Identify which cell holds the provided text, then report its (x, y) central coordinate. 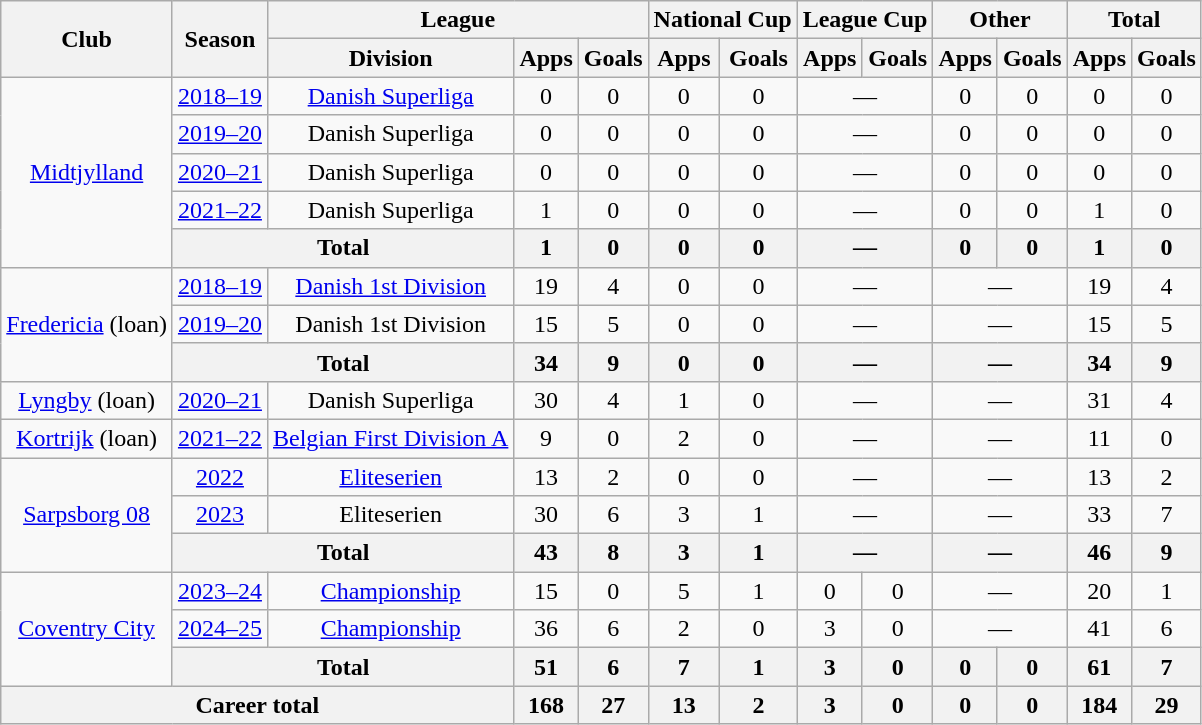
National Cup (722, 20)
51 (546, 667)
43 (546, 553)
8 (613, 553)
31 (1099, 400)
168 (546, 705)
Coventry City (87, 629)
League Cup (865, 20)
29 (1167, 705)
41 (1099, 629)
League (458, 20)
33 (1099, 515)
Season (220, 39)
11 (1099, 438)
20 (1099, 591)
Club (87, 39)
Other (1000, 20)
2022 (220, 477)
184 (1099, 705)
Division (390, 58)
Midtjylland (87, 172)
2023–24 (220, 591)
Fredericia (loan) (87, 324)
2023 (220, 515)
Sarpsborg 08 (87, 515)
Lyngby (loan) (87, 400)
61 (1099, 667)
27 (613, 705)
Career total (258, 705)
36 (546, 629)
Kortrijk (loan) (87, 438)
Belgian First Division A (390, 438)
2024–25 (220, 629)
46 (1099, 553)
